Return (x, y) of the center of cell containing provided text 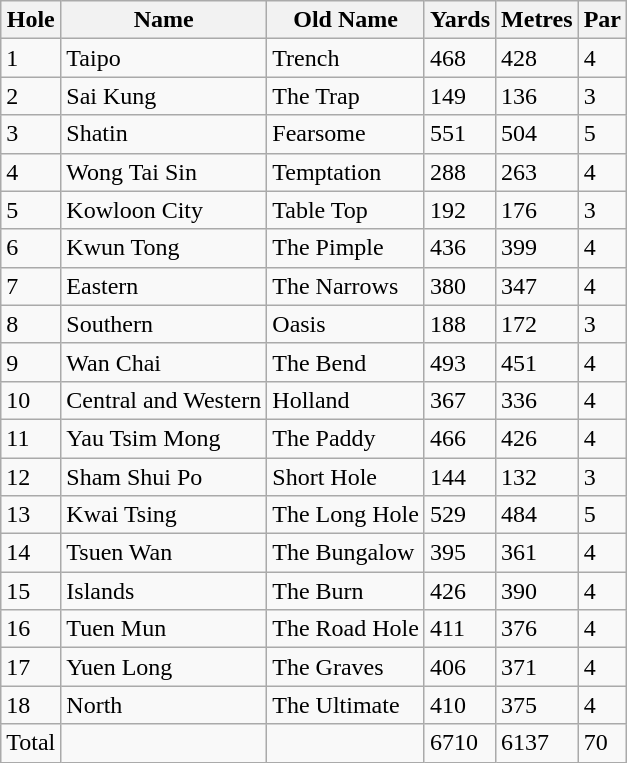
Fearsome (346, 134)
Shatin (164, 134)
The Ultimate (346, 705)
Kwai Tsing (164, 515)
8 (31, 324)
6 (31, 248)
The Long Hole (346, 515)
6137 (538, 743)
Old Name (346, 20)
263 (538, 172)
The Bungalow (346, 553)
The Narrows (346, 286)
361 (538, 553)
14 (31, 553)
188 (460, 324)
12 (31, 477)
Metres (538, 20)
Central and Western (164, 400)
North (164, 705)
149 (460, 96)
176 (538, 210)
10 (31, 400)
9 (31, 362)
Kowloon City (164, 210)
529 (460, 515)
Wan Chai (164, 362)
Name (164, 20)
Table Top (346, 210)
395 (460, 553)
468 (460, 58)
390 (538, 591)
144 (460, 477)
Eastern (164, 286)
Oasis (346, 324)
466 (460, 438)
Kwun Tong (164, 248)
Islands (164, 591)
Sai Kung (164, 96)
Yau Tsim Mong (164, 438)
Holland (346, 400)
406 (460, 667)
The Bend (346, 362)
367 (460, 400)
6710 (460, 743)
The Pimple (346, 248)
484 (538, 515)
17 (31, 667)
The Burn (346, 591)
380 (460, 286)
Temptation (346, 172)
Trench (346, 58)
The Paddy (346, 438)
Yards (460, 20)
1 (31, 58)
376 (538, 629)
504 (538, 134)
132 (538, 477)
375 (538, 705)
493 (460, 362)
Taipo (164, 58)
428 (538, 58)
192 (460, 210)
Hole (31, 20)
Tuen Mun (164, 629)
371 (538, 667)
Southern (164, 324)
2 (31, 96)
436 (460, 248)
13 (31, 515)
The Trap (346, 96)
Wong Tai Sin (164, 172)
451 (538, 362)
288 (460, 172)
410 (460, 705)
Par (602, 20)
Tsuen Wan (164, 553)
18 (31, 705)
11 (31, 438)
172 (538, 324)
The Road Hole (346, 629)
551 (460, 134)
70 (602, 743)
The Graves (346, 667)
16 (31, 629)
Sham Shui Po (164, 477)
Yuen Long (164, 667)
Short Hole (346, 477)
136 (538, 96)
7 (31, 286)
411 (460, 629)
336 (538, 400)
15 (31, 591)
347 (538, 286)
Total (31, 743)
399 (538, 248)
